Output the [X, Y] coordinate of the center of the cell containing the given text.  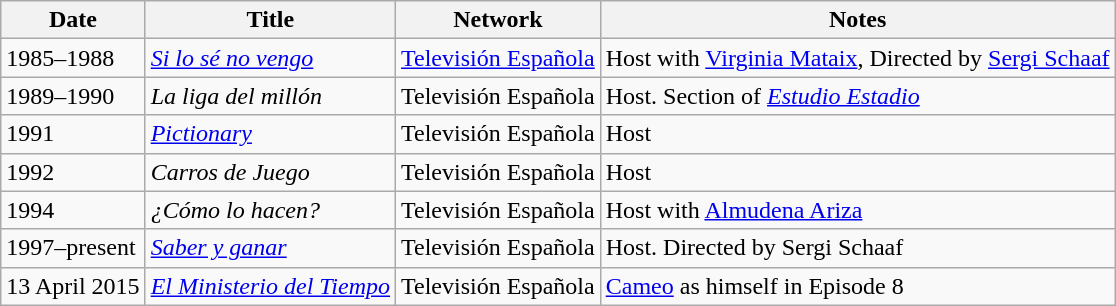
Cameo as himself in Episode 8 [858, 286]
Host with Almudena Ariza [858, 210]
Host. Section of Estudio Estadio [858, 96]
Host. Directed by Sergi Schaaf [858, 248]
1985–1988 [73, 58]
Notes [858, 20]
Network [498, 20]
1997–present [73, 248]
13 April 2015 [73, 286]
1994 [73, 210]
Date [73, 20]
Si lo sé no vengo [270, 58]
1992 [73, 172]
Saber y ganar [270, 248]
Title [270, 20]
¿Cómo lo hacen? [270, 210]
La liga del millón [270, 96]
Host with Virginia Mataix, Directed by Sergi Schaaf [858, 58]
1991 [73, 134]
Pictionary [270, 134]
1989–1990 [73, 96]
El Ministerio del Tiempo [270, 286]
Carros de Juego [270, 172]
